Scan for the cell matching the given text and deliver its (X, Y) coordinate at center. 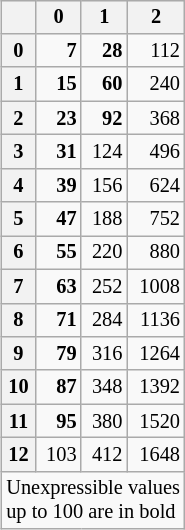
95 (59, 421)
79 (59, 354)
39 (59, 185)
60 (104, 84)
348 (104, 387)
240 (156, 84)
12 (18, 455)
4 (18, 185)
28 (104, 51)
71 (59, 320)
368 (156, 118)
1008 (156, 286)
47 (59, 219)
1392 (156, 387)
124 (104, 152)
316 (104, 354)
188 (104, 219)
Unexpressible valuesup to 100 are in bold (93, 500)
5 (18, 219)
10 (18, 387)
752 (156, 219)
63 (59, 286)
3 (18, 152)
87 (59, 387)
156 (104, 185)
880 (156, 253)
252 (104, 286)
1648 (156, 455)
15 (59, 84)
6 (18, 253)
380 (104, 421)
8 (18, 320)
284 (104, 320)
9 (18, 354)
1520 (156, 421)
496 (156, 152)
624 (156, 185)
31 (59, 152)
412 (104, 455)
23 (59, 118)
103 (59, 455)
11 (18, 421)
1136 (156, 320)
1264 (156, 354)
112 (156, 51)
55 (59, 253)
220 (104, 253)
92 (104, 118)
